Detect which cell encompasses the target text, then output its [x, y] center coordinate. 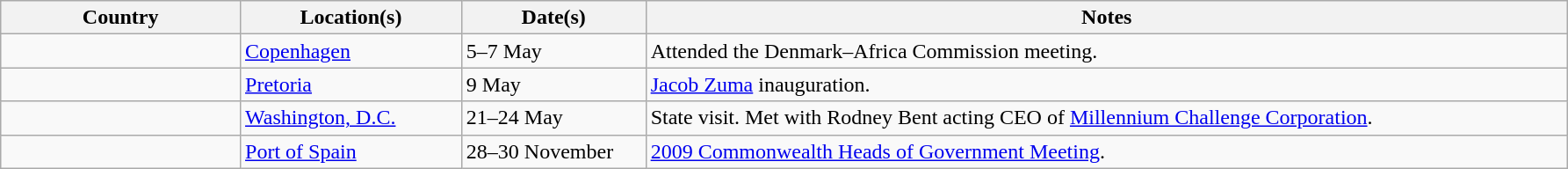
5–7 May [553, 51]
Jacob Zuma inauguration. [1107, 84]
Date(s) [553, 18]
Washington, D.C. [351, 118]
Pretoria [351, 84]
Location(s) [351, 18]
Attended the Denmark–Africa Commission meeting. [1107, 51]
2009 Commonwealth Heads of Government Meeting. [1107, 151]
Notes [1107, 18]
State visit. Met with Rodney Bent acting CEO of Millennium Challenge Corporation. [1107, 118]
Country [121, 18]
21–24 May [553, 118]
9 May [553, 84]
Copenhagen [351, 51]
28–30 November [553, 151]
Port of Spain [351, 151]
